For the text-containing cell, return its midpoint in (X, Y) coordinate format. 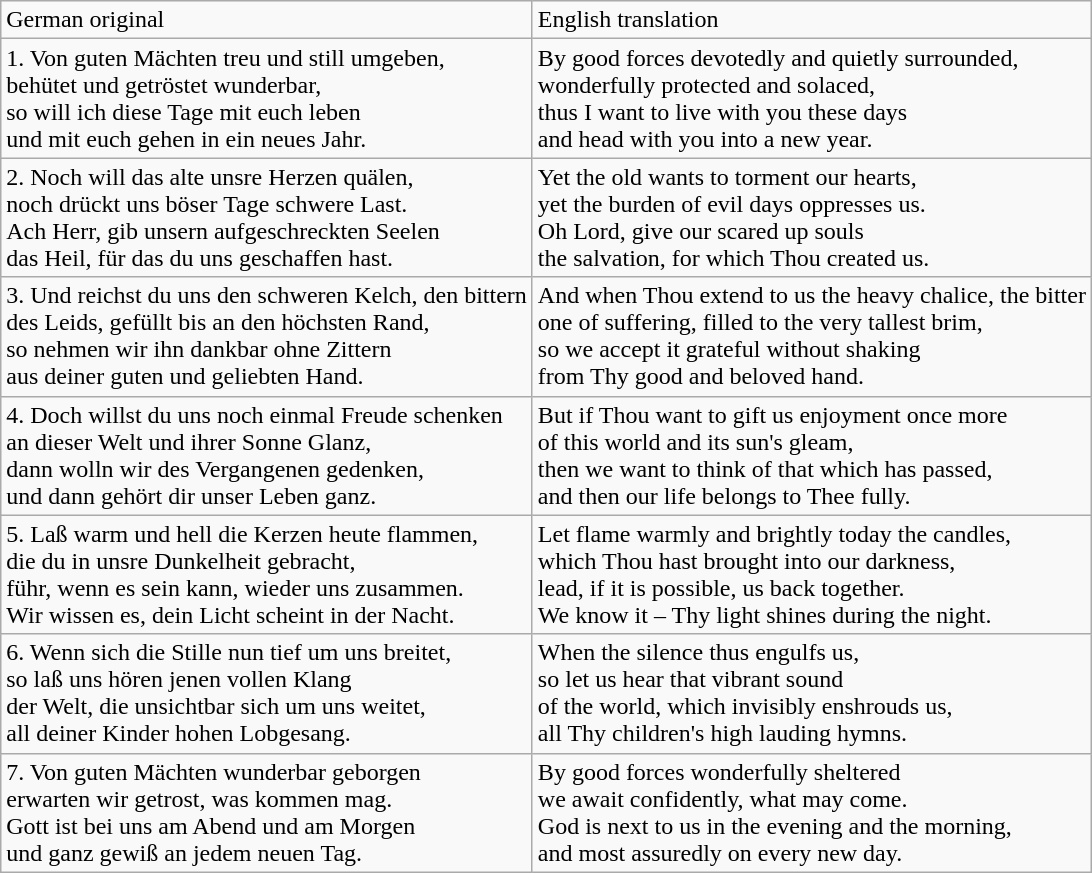
7. Von guten Mächten wunderbar geborgenerwarten wir getrost, was kommen mag.Gott ist bei uns am Abend und am Morgenund ganz gewiß an jedem neuen Tag. (267, 812)
English translation (812, 20)
When the silence thus engulfs us,so let us hear that vibrant soundof the world, which invisibly enshrouds us,all Thy children's high lauding hymns. (812, 694)
German original (267, 20)
